Locate the cell with the specified text and output its (x, y) center coordinate. 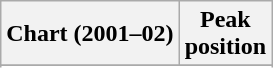
Peakposition (225, 34)
Chart (2001–02) (90, 34)
